Scan for the cell matching the given text and deliver its (X, Y) coordinate at center. 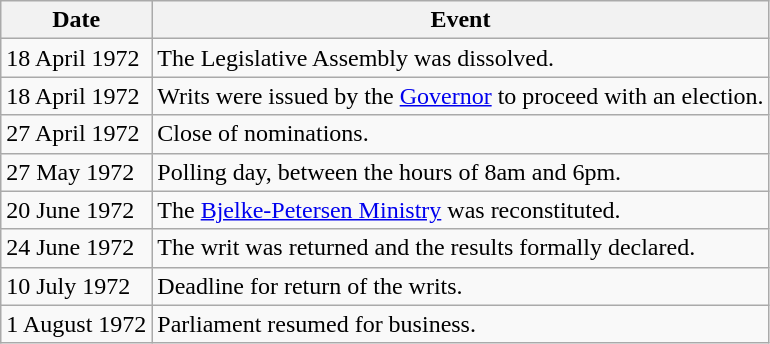
27 April 1972 (76, 134)
1 August 1972 (76, 324)
10 July 1972 (76, 286)
27 May 1972 (76, 172)
Polling day, between the hours of 8am and 6pm. (460, 172)
The Bjelke-Petersen Ministry was reconstituted. (460, 210)
Deadline for return of the writs. (460, 286)
Date (76, 20)
Parliament resumed for business. (460, 324)
24 June 1972 (76, 248)
The writ was returned and the results formally declared. (460, 248)
Close of nominations. (460, 134)
Event (460, 20)
20 June 1972 (76, 210)
The Legislative Assembly was dissolved. (460, 58)
Writs were issued by the Governor to proceed with an election. (460, 96)
